Capture the cell that displays the provided text and extract its [X, Y] central coordinate. 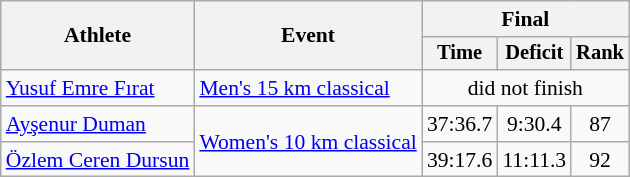
Athlete [98, 36]
Men's 15 km classical [308, 88]
37:36.7 [460, 124]
Yusuf Emre Fırat [98, 88]
Women's 10 km classical [308, 142]
Deficit [534, 54]
Rank [600, 54]
Time [460, 54]
Final [526, 19]
did not finish [526, 88]
9:30.4 [534, 124]
Ayşenur Duman [98, 124]
87 [600, 124]
Event [308, 36]
